Identify which cell holds the provided text, then report its [x, y] central coordinate. 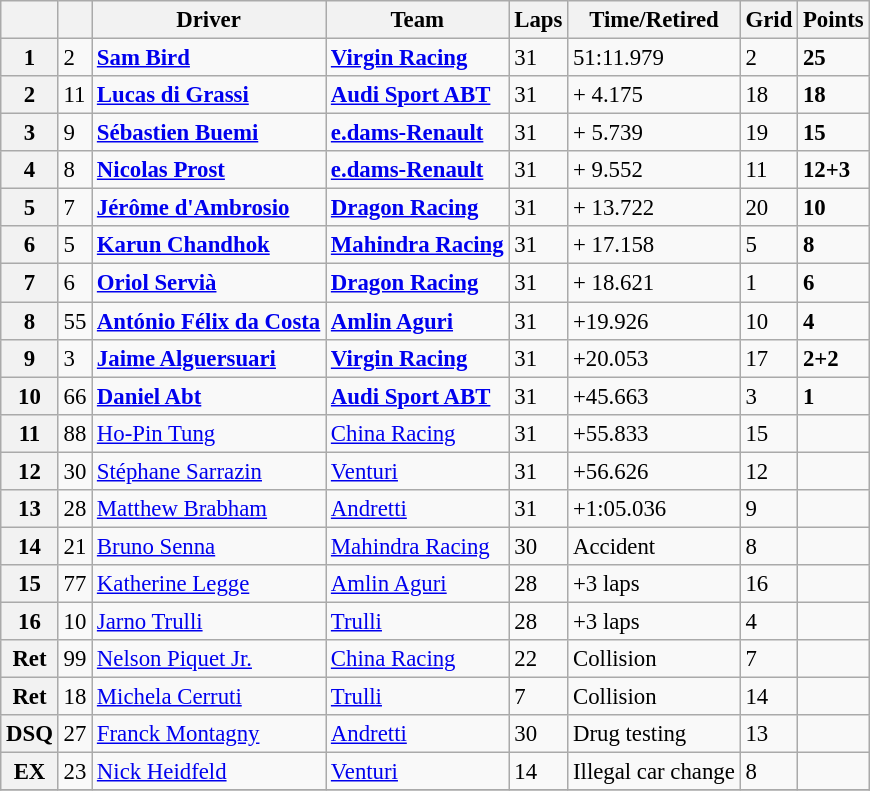
99 [74, 659]
+19.926 [654, 321]
23 [74, 772]
Sébastien Buemi [209, 133]
+ 4.175 [654, 95]
17 [768, 358]
Driver [209, 20]
2+2 [834, 358]
25 [834, 58]
+20.053 [654, 358]
+45.663 [654, 396]
Jérôme d'Ambrosio [209, 208]
55 [74, 321]
Ho-Pin Tung [209, 433]
Oriol Servià [209, 283]
+ 17.158 [654, 245]
Daniel Abt [209, 396]
Karun Chandhok [209, 245]
DSQ [30, 734]
+55.833 [654, 433]
22 [538, 659]
88 [74, 433]
Franck Montagny [209, 734]
Jarno Trulli [209, 621]
Grid [768, 20]
20 [768, 208]
66 [74, 396]
Laps [538, 20]
EX [30, 772]
Drug testing [654, 734]
Nick Heidfeld [209, 772]
+ 13.722 [654, 208]
27 [74, 734]
Michela Cerruti [209, 697]
Sam Bird [209, 58]
Points [834, 20]
21 [74, 546]
+ 9.552 [654, 170]
+1:05.036 [654, 509]
51:11.979 [654, 58]
+56.626 [654, 471]
19 [768, 133]
Jaime Alguersuari [209, 358]
+ 18.621 [654, 283]
Nelson Piquet Jr. [209, 659]
Accident [654, 546]
Lucas di Grassi [209, 95]
Katherine Legge [209, 584]
Stéphane Sarrazin [209, 471]
Team [418, 20]
Illegal car change [654, 772]
12+3 [834, 170]
77 [74, 584]
+ 5.739 [654, 133]
António Félix da Costa [209, 321]
Matthew Brabham [209, 509]
Time/Retired [654, 20]
Nicolas Prost [209, 170]
Bruno Senna [209, 546]
